Determine the [x, y] coordinate at the center of the cell enclosing the given text.  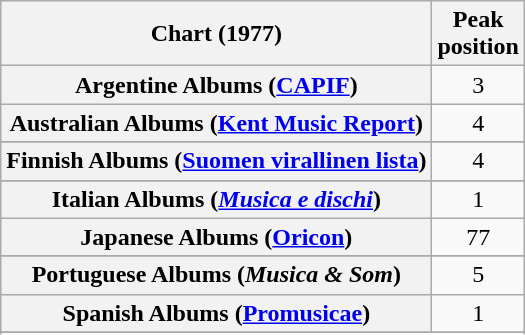
Italian Albums (Musica e dischi) [216, 199]
Australian Albums (Kent Music Report) [216, 123]
Spanish Albums (Promusicae) [216, 313]
5 [478, 275]
Japanese Albums (Oricon) [216, 237]
3 [478, 85]
Portuguese Albums (Musica & Som) [216, 275]
Chart (1977) [216, 34]
77 [478, 237]
Argentine Albums (CAPIF) [216, 85]
Finnish Albums (Suomen virallinen lista) [216, 161]
Peakposition [478, 34]
